Return the [x, y] coordinate for the center point of the cell that contains the specified text.  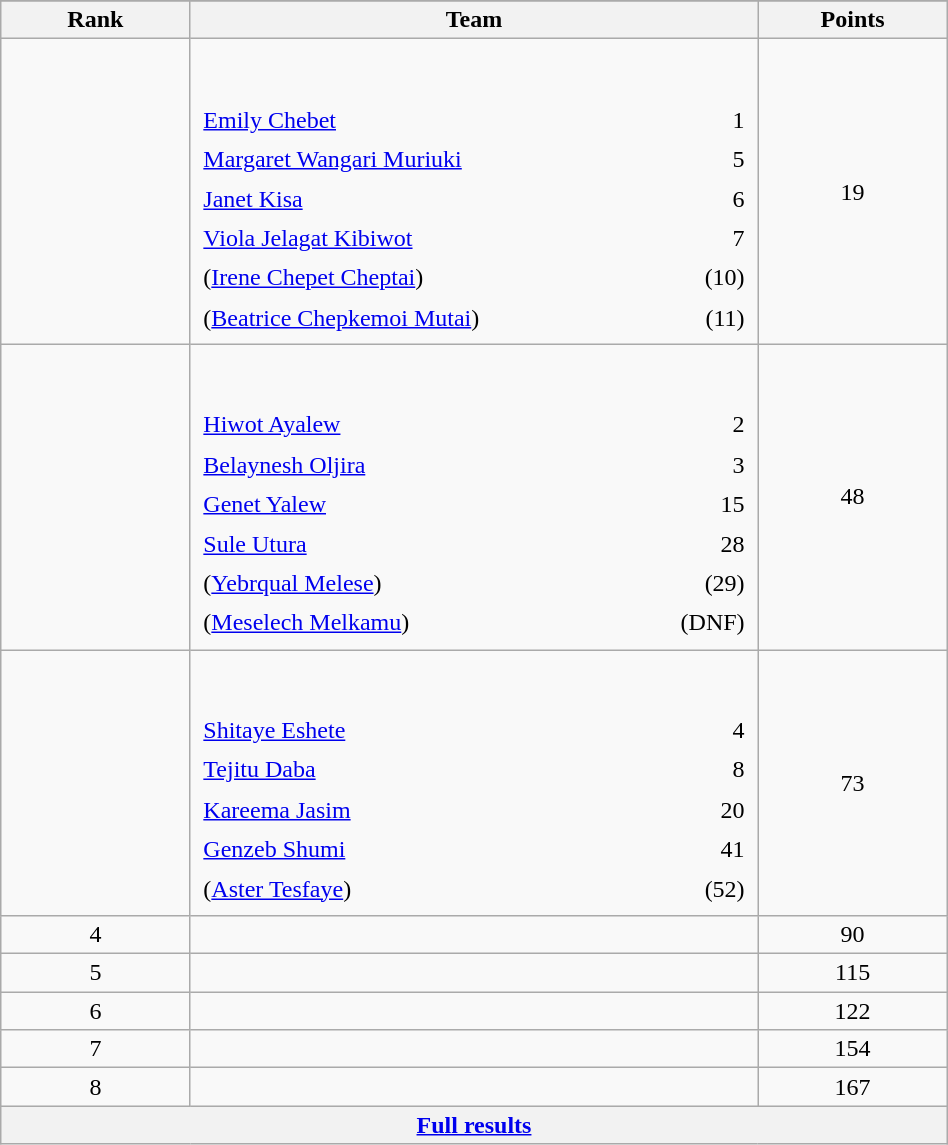
(29) [680, 584]
Full results [474, 1125]
Tejitu Daba [408, 770]
3 [680, 464]
15 [680, 504]
Shitaye Eshete [408, 730]
Rank [96, 20]
(Yebrqual Melese) [403, 584]
Hiwot Ayalew [403, 426]
122 [852, 1011]
28 [680, 544]
73 [852, 783]
Viola Jelagat Kibiwot [432, 238]
Belaynesh Oljira [403, 464]
Sule Utura [403, 544]
90 [852, 935]
(Irene Chepet Cheptai) [432, 278]
19 [852, 192]
(Aster Tesfaye) [408, 888]
(10) [708, 278]
Emily Chebet 1 Margaret Wangari Muriuki 5 Janet Kisa 6 Viola Jelagat Kibiwot 7 (Irene Chepet Cheptai) (10) (Beatrice Chepkemoi Mutai) (11) [474, 192]
Emily Chebet [432, 120]
2 [680, 426]
Genzeb Shumi [408, 850]
Kareema Jasim [408, 810]
Genet Yalew [403, 504]
(Meselech Melkamu) [403, 624]
48 [852, 496]
Hiwot Ayalew 2 Belaynesh Oljira 3 Genet Yalew 15 Sule Utura 28 (Yebrqual Melese) (29) (Meselech Melkamu) (DNF) [474, 496]
154 [852, 1049]
41 [684, 850]
Janet Kisa [432, 198]
115 [852, 973]
Team [474, 20]
20 [684, 810]
1 [708, 120]
Shitaye Eshete 4 Tejitu Daba 8 Kareema Jasim 20 Genzeb Shumi 41 (Aster Tesfaye) (52) [474, 783]
Margaret Wangari Muriuki [432, 160]
Points [852, 20]
167 [852, 1087]
(Beatrice Chepkemoi Mutai) [432, 318]
(52) [684, 888]
(11) [708, 318]
(DNF) [680, 624]
